Extract the (x, y) coordinate from the center of the cell holding the provided text.  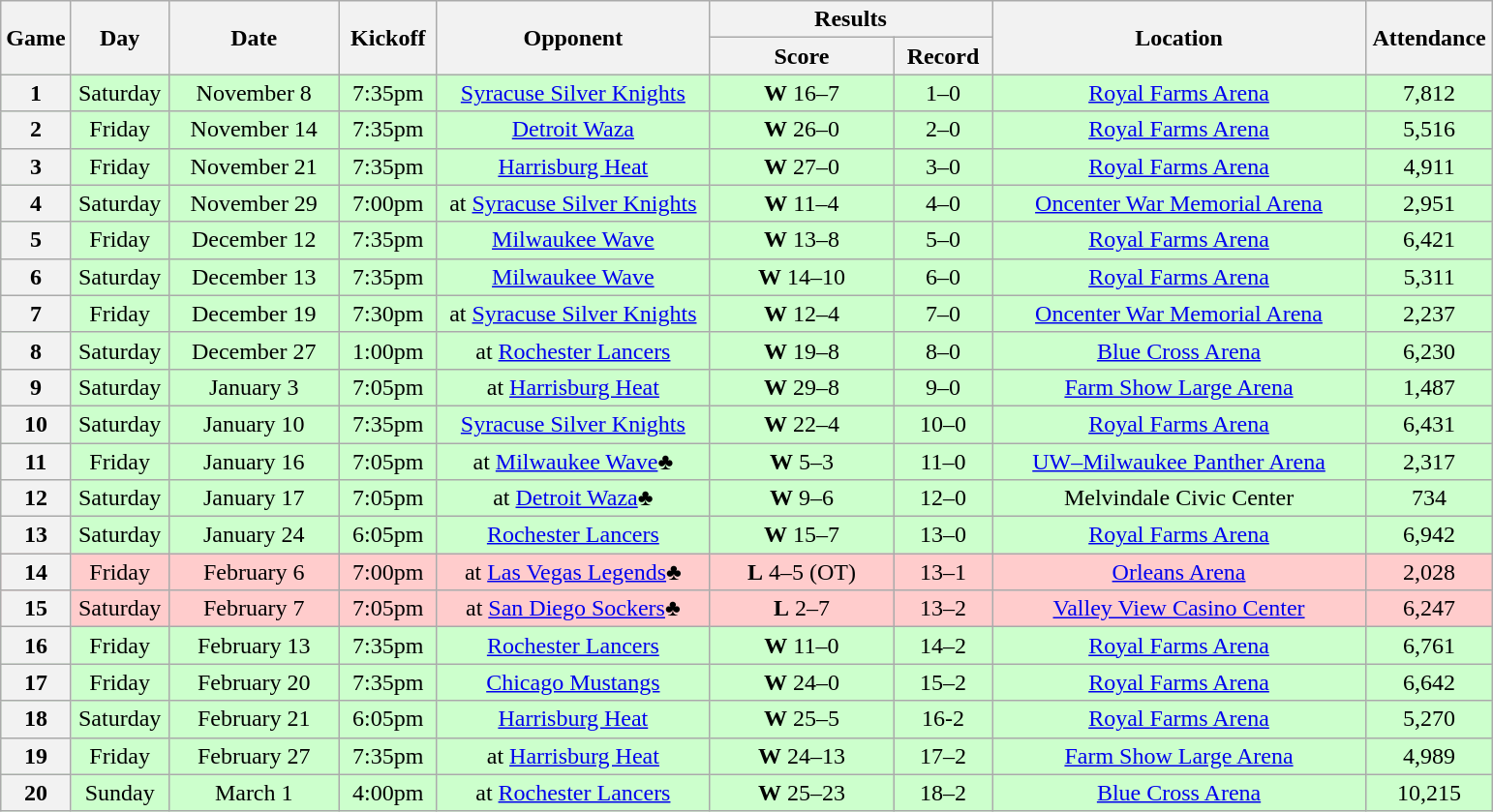
5–0 (943, 240)
W 11–4 (802, 203)
January 24 (254, 535)
Detroit Waza (573, 130)
12 (36, 498)
12–0 (943, 498)
Record (943, 56)
6 (36, 277)
13 (36, 535)
W 29–8 (802, 387)
W 5–3 (802, 462)
4:00pm (387, 793)
2 (36, 130)
13–0 (943, 535)
January 10 (254, 424)
6,761 (1429, 646)
6,247 (1429, 609)
6–0 (943, 277)
Attendance (1429, 38)
5,516 (1429, 130)
March 1 (254, 793)
16-2 (943, 719)
December 12 (254, 240)
11–0 (943, 462)
at Milwaukee Wave♣ (573, 462)
Day (120, 38)
L 2–7 (802, 609)
W 11–0 (802, 646)
December 27 (254, 350)
January 17 (254, 498)
February 6 (254, 572)
Opponent (573, 38)
Results (850, 19)
January 16 (254, 462)
734 (1429, 498)
2,317 (1429, 462)
1 (36, 93)
Score (802, 56)
Sunday (120, 793)
9 (36, 387)
8 (36, 350)
1,487 (1429, 387)
at San Diego Sockers♣ (573, 609)
1–0 (943, 93)
15 (36, 609)
10 (36, 424)
8–0 (943, 350)
4,911 (1429, 166)
W 9–6 (802, 498)
2–0 (943, 130)
W 25–5 (802, 719)
10–0 (943, 424)
6,642 (1429, 682)
W 19–8 (802, 350)
November 8 (254, 93)
3 (36, 166)
L 4–5 (OT) (802, 572)
13–1 (943, 572)
10,215 (1429, 793)
6,431 (1429, 424)
19 (36, 756)
18–2 (943, 793)
Game (36, 38)
January 3 (254, 387)
15–2 (943, 682)
2,951 (1429, 203)
February 27 (254, 756)
16 (36, 646)
17–2 (943, 756)
11 (36, 462)
February 7 (254, 609)
at Detroit Waza♣ (573, 498)
W 15–7 (802, 535)
UW–Milwaukee Panther Arena (1178, 462)
Location (1178, 38)
at Las Vegas Legends♣ (573, 572)
3–0 (943, 166)
Kickoff (387, 38)
W 27–0 (802, 166)
December 19 (254, 314)
1:00pm (387, 350)
5 (36, 240)
6,942 (1429, 535)
February 21 (254, 719)
9–0 (943, 387)
Valley View Casino Center (1178, 609)
2,237 (1429, 314)
7,812 (1429, 93)
6,421 (1429, 240)
W 22–4 (802, 424)
Orleans Arena (1178, 572)
W 14–10 (802, 277)
Melvindale Civic Center (1178, 498)
4,989 (1429, 756)
W 25–23 (802, 793)
W 13–8 (802, 240)
W 26–0 (802, 130)
W 12–4 (802, 314)
14 (36, 572)
November 29 (254, 203)
2,028 (1429, 572)
Chicago Mustangs (573, 682)
7:30pm (387, 314)
November 14 (254, 130)
6,230 (1429, 350)
W 24–13 (802, 756)
7 (36, 314)
W 16–7 (802, 93)
November 21 (254, 166)
14–2 (943, 646)
18 (36, 719)
W 24–0 (802, 682)
7–0 (943, 314)
December 13 (254, 277)
20 (36, 793)
5,311 (1429, 277)
5,270 (1429, 719)
13–2 (943, 609)
4–0 (943, 203)
Date (254, 38)
February 20 (254, 682)
February 13 (254, 646)
17 (36, 682)
4 (36, 203)
